Output the (X, Y) coordinate of the center of the cell containing the given text.  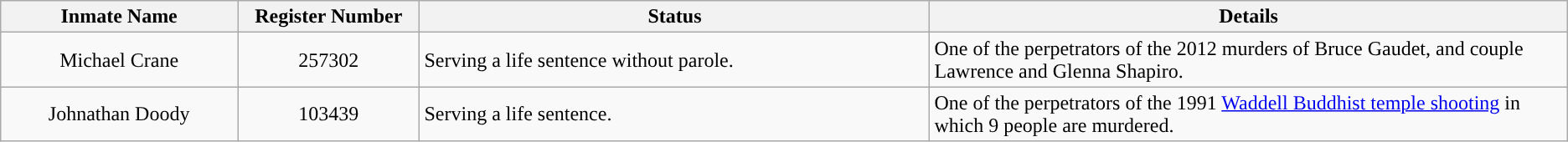
One of the perpetrators of the 1991 Waddell Buddhist temple shooting in which 9 people are murdered. (1248, 114)
Johnathan Doody (119, 114)
Michael Crane (119, 60)
Register Number (328, 17)
103439 (328, 114)
Serving a life sentence without parole. (675, 60)
Inmate Name (119, 17)
Details (1248, 17)
Serving a life sentence. (675, 114)
257302 (328, 60)
One of the perpetrators of the 2012 murders of Bruce Gaudet, and couple Lawrence and Glenna Shapiro. (1248, 60)
Status (675, 17)
